Return (x, y) of the center of cell containing provided text 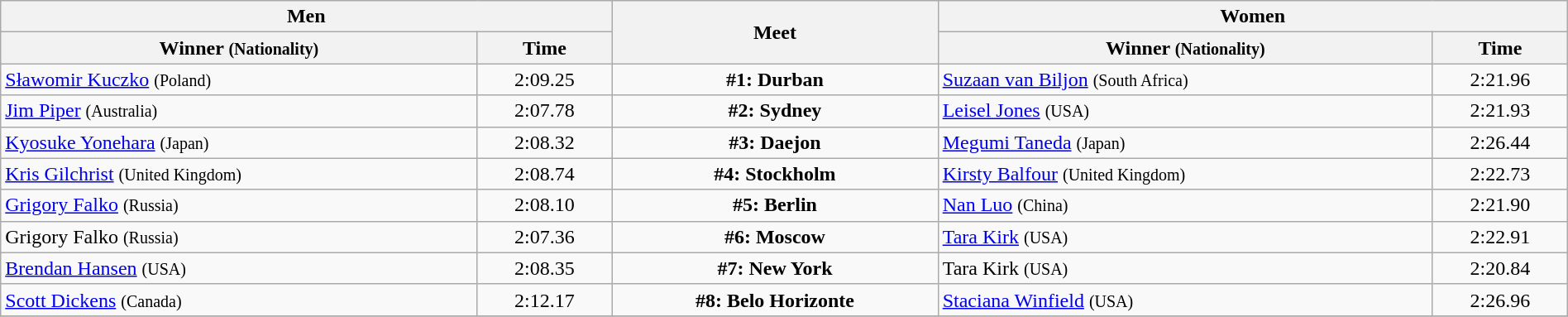
Leisel Jones (USA) (1185, 111)
#6: Moscow (775, 237)
2:22.91 (1500, 237)
2:12.17 (544, 300)
#5: Berlin (775, 205)
Megumi Taneda (Japan) (1185, 142)
#7: New York (775, 268)
2:22.73 (1500, 174)
Brendan Hansen (USA) (239, 268)
Meet (775, 32)
2:20.84 (1500, 268)
2:26.96 (1500, 300)
2:08.32 (544, 142)
2:21.93 (1500, 111)
2:07.36 (544, 237)
2:26.44 (1500, 142)
Kris Gilchrist (United Kingdom) (239, 174)
2:09.25 (544, 79)
Women (1252, 17)
Kyosuke Yonehara (Japan) (239, 142)
#4: Stockholm (775, 174)
Staciana Winfield (USA) (1185, 300)
#3: Daejon (775, 142)
2:21.90 (1500, 205)
Suzaan van Biljon (South Africa) (1185, 79)
Nan Luo (China) (1185, 205)
2:08.74 (544, 174)
#1: Durban (775, 79)
Sławomir Kuczko (Poland) (239, 79)
Kirsty Balfour (United Kingdom) (1185, 174)
Scott Dickens (Canada) (239, 300)
#8: Belo Horizonte (775, 300)
Men (306, 17)
#2: Sydney (775, 111)
2:21.96 (1500, 79)
2:07.78 (544, 111)
2:08.10 (544, 205)
Jim Piper (Australia) (239, 111)
2:08.35 (544, 268)
